Determine the (X, Y) coordinate at the center of the cell enclosing the given text.  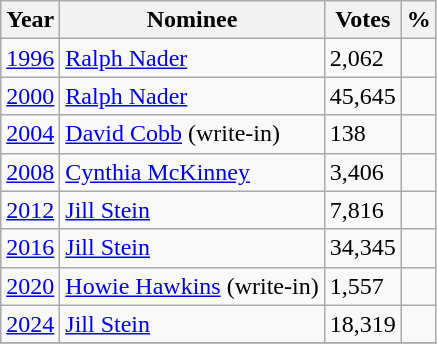
2020 (30, 286)
45,645 (362, 96)
2,062 (362, 58)
1996 (30, 58)
Cynthia McKinney (192, 172)
7,816 (362, 210)
3,406 (362, 172)
2004 (30, 134)
Year (30, 20)
138 (362, 134)
% (418, 20)
1,557 (362, 286)
2008 (30, 172)
34,345 (362, 248)
2012 (30, 210)
2000 (30, 96)
18,319 (362, 324)
David Cobb (write-in) (192, 134)
Votes (362, 20)
Nominee (192, 20)
2016 (30, 248)
Howie Hawkins (write-in) (192, 286)
2024 (30, 324)
